Find where the given text appears and provide that cell's center as [x, y] coordinate. 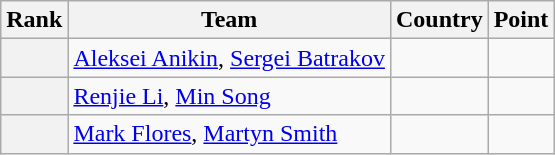
Team [230, 20]
Renjie Li, Min Song [230, 96]
Rank [34, 20]
Point [521, 20]
Country [439, 20]
Aleksei Anikin, Sergei Batrakov [230, 58]
Mark Flores, Martyn Smith [230, 134]
